Provide the (x, y) coordinate of the cell's center where the given text is located.  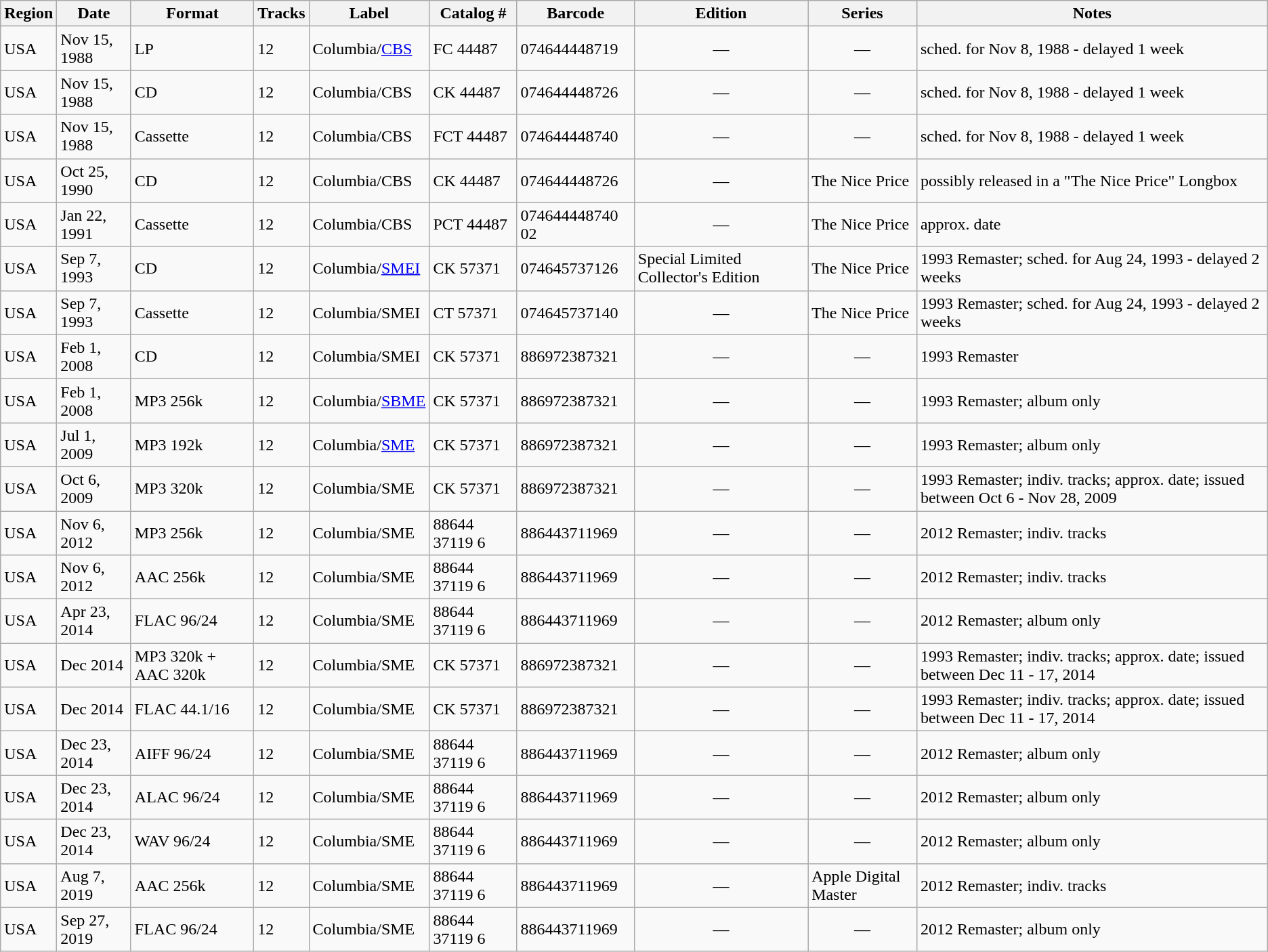
FLAC 44.1/16 (192, 710)
ALAC 96/24 (192, 798)
1993 Remaster (1092, 356)
AIFF 96/24 (192, 753)
Label (369, 14)
074644448719 (576, 49)
Special Limited Collector's Edition (721, 268)
Apple Digital Master (863, 886)
Notes (1092, 14)
Tracks (282, 14)
CT 57371 (473, 313)
MP3 320k + AAC 320k (192, 665)
Edition (721, 14)
074644448740 (576, 137)
MP3 320k (192, 489)
WAV 96/24 (192, 841)
Barcode (576, 14)
Region (28, 14)
074644448740 02 (576, 225)
LP (192, 49)
FCT 44487 (473, 137)
Sep 27, 2019 (93, 929)
074645737140 (576, 313)
possibly released in a "The Nice Price" Longbox (1092, 180)
Oct 6, 2009 (93, 489)
1993 Remaster; indiv. tracks; approx. date; issued between Oct 6 - Nov 28, 2009 (1092, 489)
Date (93, 14)
Catalog # (473, 14)
Columbia/SBME (369, 401)
FC 44487 (473, 49)
074645737126 (576, 268)
Jan 22, 1991 (93, 225)
Apr 23, 2014 (93, 622)
Oct 25, 1990 (93, 180)
Jul 1, 2009 (93, 444)
Format (192, 14)
Aug 7, 2019 (93, 886)
MP3 192k (192, 444)
approx. date (1092, 225)
Series (863, 14)
PCT 44487 (473, 225)
